Find where the given text appears and provide that cell's center as [x, y] coordinate. 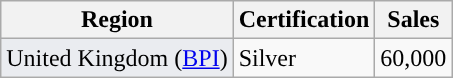
Certification [304, 20]
Sales [414, 20]
Region [117, 20]
60,000 [414, 58]
Silver [304, 58]
United Kingdom (BPI) [117, 58]
